Extract the [X, Y] coordinate from the center of the cell holding the provided text.  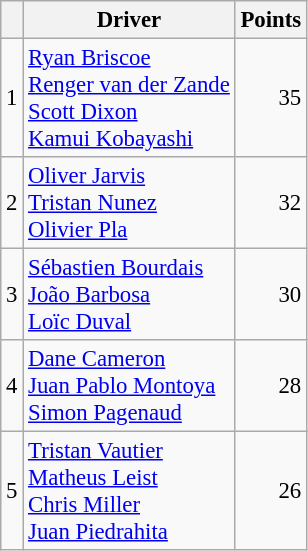
3 [12, 295]
Ryan Briscoe Renger van der Zande Scott Dixon Kamui Kobayashi [129, 98]
Driver [129, 20]
32 [270, 203]
Sébastien Bourdais João Barbosa Loïc Duval [129, 295]
5 [12, 492]
28 [270, 386]
30 [270, 295]
1 [12, 98]
26 [270, 492]
Tristan Vautier Matheus Leist Chris Miller Juan Piedrahita [129, 492]
Dane Cameron Juan Pablo Montoya Simon Pagenaud [129, 386]
Oliver Jarvis Tristan Nunez Olivier Pla [129, 203]
4 [12, 386]
35 [270, 98]
2 [12, 203]
Points [270, 20]
